From the cell containing the given text, extract its center point as [x, y] coordinate. 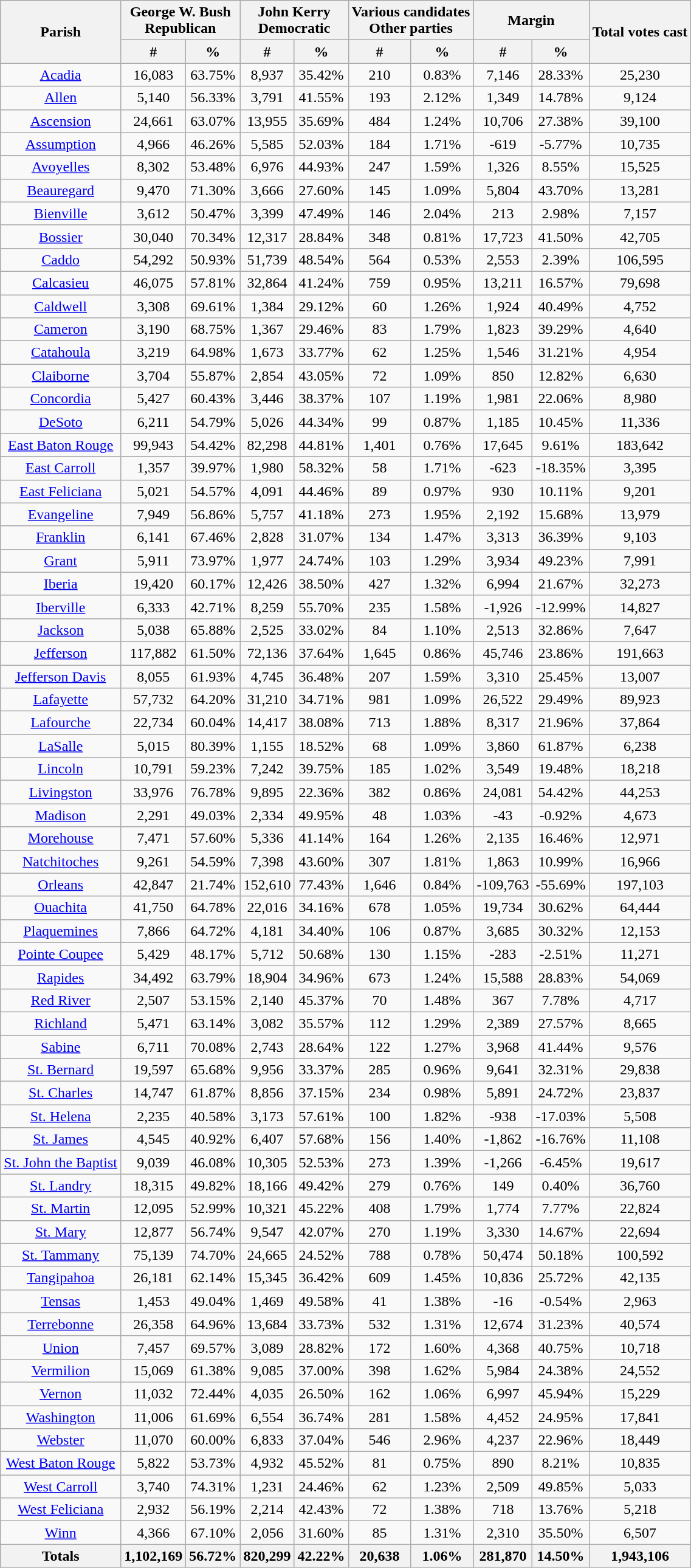
7,242 [267, 769]
76.78% [213, 792]
32.86% [560, 630]
60.04% [213, 723]
58.32% [321, 468]
348 [379, 237]
22.36% [321, 792]
48 [379, 815]
63.75% [213, 75]
-18.35% [560, 468]
60.00% [213, 1440]
1.05% [442, 908]
22,694 [640, 1232]
Franklin [61, 537]
1,453 [153, 1301]
2,235 [153, 1116]
51,739 [267, 260]
673 [379, 977]
13,684 [267, 1324]
850 [503, 376]
33.77% [321, 353]
38.37% [321, 399]
3,549 [503, 769]
7,146 [503, 75]
6,630 [640, 376]
40.75% [560, 1347]
East Feliciana [61, 491]
Natchitoches [61, 862]
28.64% [321, 1046]
2,192 [503, 514]
49.95% [321, 815]
18.52% [321, 746]
Ouachita [61, 908]
9,641 [503, 1070]
Morehouse [61, 838]
24,661 [153, 121]
1.45% [442, 1278]
1.15% [442, 954]
34.16% [321, 908]
89 [379, 491]
24.95% [560, 1417]
1,863 [503, 862]
7,949 [153, 514]
1,357 [153, 468]
49.58% [321, 1301]
Richland [61, 1023]
10,718 [640, 1347]
3,173 [267, 1116]
63.07% [213, 121]
5,336 [267, 838]
3,740 [153, 1487]
2,310 [503, 1533]
-283 [503, 954]
Plaquemines [61, 931]
84 [379, 630]
35.42% [321, 75]
9,470 [153, 190]
42.43% [321, 1510]
18,315 [153, 1186]
5,026 [267, 422]
Cameron [61, 330]
9,261 [153, 862]
26,358 [153, 1324]
1,943,106 [640, 1556]
4,745 [267, 677]
52.53% [321, 1162]
9,103 [640, 537]
63.14% [213, 1023]
0.98% [442, 1093]
1.40% [442, 1139]
7,647 [640, 630]
4,452 [503, 1417]
981 [379, 700]
36,760 [640, 1186]
122 [379, 1046]
19.48% [560, 769]
285 [379, 1070]
22.06% [560, 399]
2,963 [640, 1301]
Livingston [61, 792]
31.07% [321, 537]
1,646 [379, 885]
2,291 [153, 815]
6,407 [267, 1139]
81 [379, 1463]
9,201 [640, 491]
Tangipahoa [61, 1278]
16,083 [153, 75]
Totals [61, 1556]
281 [379, 1417]
4,035 [267, 1394]
-938 [503, 1116]
41.24% [321, 283]
40,574 [640, 1324]
34.96% [321, 977]
33.73% [321, 1324]
Iberia [61, 584]
14,827 [640, 607]
50.68% [321, 954]
2,140 [267, 1000]
8,302 [153, 167]
1,546 [503, 353]
64.78% [213, 908]
29,838 [640, 1070]
134 [379, 537]
890 [503, 1463]
15,525 [640, 167]
82,298 [267, 445]
18,218 [640, 769]
67.46% [213, 537]
41.14% [321, 838]
10,835 [640, 1463]
106 [379, 931]
2,743 [267, 1046]
5,427 [153, 399]
11,336 [640, 422]
5,891 [503, 1093]
55.70% [321, 607]
21.67% [560, 584]
1,924 [503, 306]
20,638 [379, 1556]
4,673 [640, 815]
15,345 [267, 1278]
37.15% [321, 1093]
46.08% [213, 1162]
44.81% [321, 445]
1.32% [442, 584]
St. Tammany [61, 1255]
41.50% [560, 237]
12.82% [560, 376]
East Carroll [61, 468]
25.72% [560, 1278]
Terrebonne [61, 1324]
7.77% [560, 1209]
10.45% [560, 422]
1,823 [503, 330]
42,847 [153, 885]
5,140 [153, 98]
Lincoln [61, 769]
713 [379, 723]
83 [379, 330]
27.60% [321, 190]
4,545 [153, 1139]
St. John the Baptist [61, 1162]
St. Mary [61, 1232]
-43 [503, 815]
28.82% [321, 1347]
Winn [61, 1533]
3,190 [153, 330]
Vermilion [61, 1370]
8,055 [153, 677]
50.47% [213, 213]
21.74% [213, 885]
62.14% [213, 1278]
53.15% [213, 1000]
279 [379, 1186]
2,214 [267, 1510]
Ascension [61, 121]
34.40% [321, 931]
39.97% [213, 468]
5,984 [503, 1370]
16,966 [640, 862]
3,089 [267, 1347]
33,976 [153, 792]
25,230 [640, 75]
5,015 [153, 746]
-1,266 [503, 1162]
Webster [61, 1440]
14.67% [560, 1232]
17,723 [503, 237]
9,124 [640, 98]
37.00% [321, 1370]
408 [379, 1209]
60 [379, 306]
1,980 [267, 468]
1.60% [442, 1347]
5,911 [153, 561]
23.86% [560, 653]
6,833 [267, 1440]
185 [379, 769]
193 [379, 98]
5,585 [267, 144]
1,185 [503, 422]
2,553 [503, 260]
60.43% [213, 399]
38.50% [321, 584]
14.78% [560, 98]
61.50% [213, 653]
484 [379, 121]
31.60% [321, 1533]
13,211 [503, 283]
52.03% [321, 144]
45.22% [321, 1209]
32.31% [560, 1070]
26,522 [503, 700]
19,734 [503, 908]
39,100 [640, 121]
1,673 [267, 353]
162 [379, 1394]
42.07% [321, 1232]
37,864 [640, 723]
12,426 [267, 584]
18,904 [267, 977]
8,317 [503, 723]
18,449 [640, 1440]
St. Martin [61, 1209]
7,157 [640, 213]
1,349 [503, 98]
210 [379, 75]
57.68% [321, 1139]
9,956 [267, 1070]
2.04% [442, 213]
43.70% [560, 190]
75,139 [153, 1255]
48.54% [321, 260]
191,663 [640, 653]
10,321 [267, 1209]
31.23% [560, 1324]
2.96% [442, 1440]
234 [379, 1093]
100 [379, 1116]
281,870 [503, 1556]
5,471 [153, 1023]
1,401 [379, 445]
Lafayette [61, 700]
1,155 [267, 746]
398 [379, 1370]
5,038 [153, 630]
40.58% [213, 1116]
16.46% [560, 838]
-623 [503, 468]
1,977 [267, 561]
7,471 [153, 838]
10.99% [560, 862]
Iberville [61, 607]
13,007 [640, 677]
184 [379, 144]
49.82% [213, 1186]
46.26% [213, 144]
14,417 [267, 723]
16.57% [560, 283]
6,238 [640, 746]
15,069 [153, 1370]
Acadia [61, 75]
70 [379, 1000]
-55.69% [560, 885]
63.79% [213, 977]
183,642 [640, 445]
6,994 [503, 584]
17,841 [640, 1417]
207 [379, 677]
41 [379, 1301]
49.03% [213, 815]
4,966 [153, 144]
39.29% [560, 330]
34,492 [153, 977]
1,384 [267, 306]
22.96% [560, 1440]
10,735 [640, 144]
3,308 [153, 306]
West Baton Rouge [61, 1463]
1,326 [503, 167]
Jefferson Davis [61, 677]
1.02% [442, 769]
-6.45% [560, 1162]
7,866 [153, 931]
Assumption [61, 144]
31.21% [560, 353]
-0.54% [560, 1301]
6,141 [153, 537]
23,837 [640, 1093]
0.84% [442, 885]
22,824 [640, 1209]
1.39% [442, 1162]
47.49% [321, 213]
13,281 [640, 190]
3,968 [503, 1046]
30.62% [560, 908]
11,032 [153, 1394]
24.72% [560, 1093]
22,734 [153, 723]
54,069 [640, 977]
5,822 [153, 1463]
546 [379, 1440]
33.37% [321, 1070]
247 [379, 167]
West Carroll [61, 1487]
35.69% [321, 121]
1.25% [442, 353]
4,640 [640, 330]
44.34% [321, 422]
5,429 [153, 954]
45.94% [560, 1394]
27.38% [560, 121]
50.18% [560, 1255]
9,085 [267, 1370]
5,218 [640, 1510]
Avoyelles [61, 167]
-619 [503, 144]
LaSalle [61, 746]
28.33% [560, 75]
7.78% [560, 1000]
70.08% [213, 1046]
30.32% [560, 931]
25.45% [560, 677]
6,711 [153, 1046]
4,181 [267, 931]
107 [379, 399]
DeSoto [61, 422]
24.38% [560, 1370]
42.71% [213, 607]
117,882 [153, 653]
13.76% [560, 1510]
100,592 [640, 1255]
36.74% [321, 1417]
3,446 [267, 399]
3,704 [153, 376]
89,923 [640, 700]
18,166 [267, 1186]
2,135 [503, 838]
5,757 [267, 514]
32,864 [267, 283]
Madison [61, 815]
15,229 [640, 1394]
38.08% [321, 723]
36.42% [321, 1278]
1.95% [442, 514]
Catahoula [61, 353]
2.12% [442, 98]
28.83% [560, 977]
270 [379, 1232]
9,547 [267, 1232]
609 [379, 1278]
788 [379, 1255]
74.31% [213, 1487]
3,219 [153, 353]
307 [379, 862]
718 [503, 1510]
Grant [61, 561]
8.55% [560, 167]
49.42% [321, 1186]
0.81% [442, 237]
1.10% [442, 630]
11,006 [153, 1417]
678 [379, 908]
50,474 [503, 1255]
1,231 [267, 1487]
Concordia [61, 399]
24.46% [321, 1487]
24.52% [321, 1255]
64.20% [213, 700]
4,717 [640, 1000]
12,095 [153, 1209]
3,666 [267, 190]
Beauregard [61, 190]
74.70% [213, 1255]
45.37% [321, 1000]
820,299 [267, 1556]
24,552 [640, 1370]
1,645 [379, 653]
3,330 [503, 1232]
49.23% [560, 561]
13,979 [640, 514]
2,932 [153, 1510]
55.87% [213, 376]
43.60% [321, 862]
Claiborne [61, 376]
7,991 [640, 561]
72.44% [213, 1394]
10,791 [153, 769]
30,040 [153, 237]
69.61% [213, 306]
Bossier [61, 237]
103 [379, 561]
71.30% [213, 190]
-0.92% [560, 815]
235 [379, 607]
12,971 [640, 838]
3,310 [503, 677]
1.47% [442, 537]
34.71% [321, 700]
5,033 [640, 1487]
St. Charles [61, 1093]
22,016 [267, 908]
11,108 [640, 1139]
146 [379, 213]
54,292 [153, 260]
Margin [531, 21]
58 [379, 468]
44.46% [321, 491]
44,253 [640, 792]
27.57% [560, 1023]
Pointe Coupee [61, 954]
41,750 [153, 908]
41.44% [560, 1046]
John KerryDemocratic [294, 21]
164 [379, 838]
2,389 [503, 1023]
930 [503, 491]
Jefferson [61, 653]
Washington [61, 1417]
48.17% [213, 954]
45.52% [321, 1463]
46,075 [153, 283]
61.38% [213, 1370]
72,136 [267, 653]
4,752 [640, 306]
40.49% [560, 306]
6,507 [640, 1533]
Allen [61, 98]
St. Helena [61, 1116]
367 [503, 1000]
59.23% [213, 769]
14,747 [153, 1093]
37.64% [321, 653]
0.53% [442, 260]
15,588 [503, 977]
East Baton Rouge [61, 445]
56.72% [213, 1556]
12,877 [153, 1232]
532 [379, 1324]
45,746 [503, 653]
2.98% [560, 213]
5,508 [640, 1116]
0.95% [442, 283]
6,997 [503, 1394]
1.62% [442, 1370]
57.61% [321, 1116]
26,181 [153, 1278]
64,444 [640, 908]
79,698 [640, 283]
Parish [61, 32]
0.40% [560, 1186]
-17.03% [560, 1116]
19,617 [640, 1162]
2,828 [267, 537]
2,525 [267, 630]
1,981 [503, 399]
4,954 [640, 353]
65.88% [213, 630]
73.97% [213, 561]
Union [61, 1347]
8,937 [267, 75]
3,313 [503, 537]
53.48% [213, 167]
61.93% [213, 677]
Lafourche [61, 723]
29.49% [560, 700]
68.75% [213, 330]
149 [503, 1186]
156 [379, 1139]
Tensas [61, 1301]
5,021 [153, 491]
0.96% [442, 1070]
2,507 [153, 1000]
Red River [61, 1000]
145 [379, 190]
Rapides [61, 977]
9,895 [267, 792]
69.57% [213, 1347]
3,934 [503, 561]
42,135 [640, 1278]
-2.51% [560, 954]
80.39% [213, 746]
57.60% [213, 838]
213 [503, 213]
68 [379, 746]
49.04% [213, 1301]
1,367 [267, 330]
Bienville [61, 213]
130 [379, 954]
4,368 [503, 1347]
3,082 [267, 1023]
8,856 [267, 1093]
37.04% [321, 1440]
64.96% [213, 1324]
10,305 [267, 1162]
70.34% [213, 237]
172 [379, 1347]
15.68% [560, 514]
29.46% [321, 330]
Vernon [61, 1394]
35.50% [560, 1533]
33.02% [321, 630]
Caddo [61, 260]
3,685 [503, 931]
1.82% [442, 1116]
49.85% [560, 1487]
Orleans [61, 885]
2,056 [267, 1533]
57.81% [213, 283]
26.50% [321, 1394]
1,102,169 [153, 1556]
56.33% [213, 98]
35.57% [321, 1023]
-16.76% [560, 1139]
5,804 [503, 190]
65.68% [213, 1070]
11,271 [640, 954]
56.19% [213, 1510]
6,554 [267, 1417]
Calcasieu [61, 283]
44.93% [321, 167]
54.79% [213, 422]
3,860 [503, 746]
4,091 [267, 491]
85 [379, 1533]
1.81% [442, 862]
0.75% [442, 1463]
56.74% [213, 1232]
32,273 [640, 584]
382 [379, 792]
3,399 [267, 213]
112 [379, 1023]
61.69% [213, 1417]
-1,862 [503, 1139]
8,259 [267, 607]
2,334 [267, 815]
-1,926 [503, 607]
42.22% [321, 1556]
41.18% [321, 514]
1,469 [267, 1301]
3,791 [267, 98]
1.03% [442, 815]
39.75% [321, 769]
43.05% [321, 376]
0.97% [442, 491]
2,509 [503, 1487]
-109,763 [503, 885]
Sabine [61, 1046]
99 [379, 422]
10.11% [560, 491]
7,398 [267, 862]
56.86% [213, 514]
54.59% [213, 862]
4,237 [503, 1440]
-16 [503, 1301]
60.17% [213, 584]
3,612 [153, 213]
152,610 [267, 885]
12,153 [640, 931]
427 [379, 584]
6,333 [153, 607]
3,395 [640, 468]
28.84% [321, 237]
1,774 [503, 1209]
George W. BushRepublican [180, 21]
Evangeline [61, 514]
1.23% [442, 1487]
St. Bernard [61, 1070]
-12.99% [560, 607]
54.57% [213, 491]
St. James [61, 1139]
1.88% [442, 723]
64.72% [213, 931]
64.98% [213, 353]
17,645 [503, 445]
36.39% [560, 537]
2,854 [267, 376]
8,665 [640, 1023]
53.73% [213, 1463]
1.27% [442, 1046]
14.50% [560, 1556]
29.12% [321, 306]
67.10% [213, 1533]
St. Landry [61, 1186]
106,595 [640, 260]
77.43% [321, 885]
12,674 [503, 1324]
40.92% [213, 1139]
7,457 [153, 1347]
197,103 [640, 885]
24.74% [321, 561]
8.21% [560, 1463]
31,210 [267, 700]
10,836 [503, 1278]
1.48% [442, 1000]
12,317 [267, 237]
5,712 [267, 954]
36.48% [321, 677]
11,070 [153, 1440]
50.93% [213, 260]
57,732 [153, 700]
Caldwell [61, 306]
9,039 [153, 1162]
9.61% [560, 445]
21.96% [560, 723]
24,665 [267, 1255]
8,980 [640, 399]
0.78% [442, 1255]
13,955 [267, 121]
Total votes cast [640, 32]
2.39% [560, 260]
564 [379, 260]
Jackson [61, 630]
Various candidatesOther parties [411, 21]
West Feliciana [61, 1510]
0.83% [442, 75]
6,211 [153, 422]
99,943 [153, 445]
759 [379, 283]
4,932 [267, 1463]
4,366 [153, 1533]
-5.77% [560, 144]
9,576 [640, 1046]
41.55% [321, 98]
19,597 [153, 1070]
42,705 [640, 237]
6,976 [267, 167]
24,081 [503, 792]
52.99% [213, 1209]
2,513 [503, 630]
10,706 [503, 121]
19,420 [153, 584]
